Pinpoint the cell where the given text exists, returning its [x, y] midpoint coordinate. 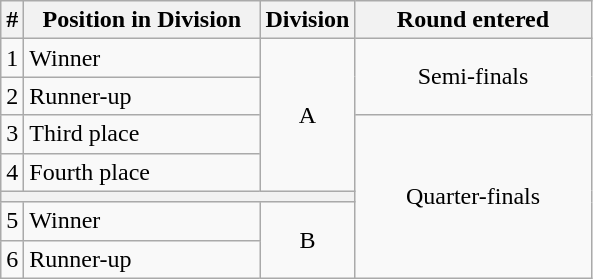
4 [12, 172]
Third place [142, 134]
Division [308, 20]
Round entered [473, 20]
Semi-finals [473, 77]
A [308, 115]
5 [12, 221]
1 [12, 58]
Quarter-finals [473, 196]
6 [12, 259]
# [12, 20]
Fourth place [142, 172]
2 [12, 96]
3 [12, 134]
Position in Division [142, 20]
B [308, 240]
